Output the (x, y) coordinate of the center of the cell containing the given text.  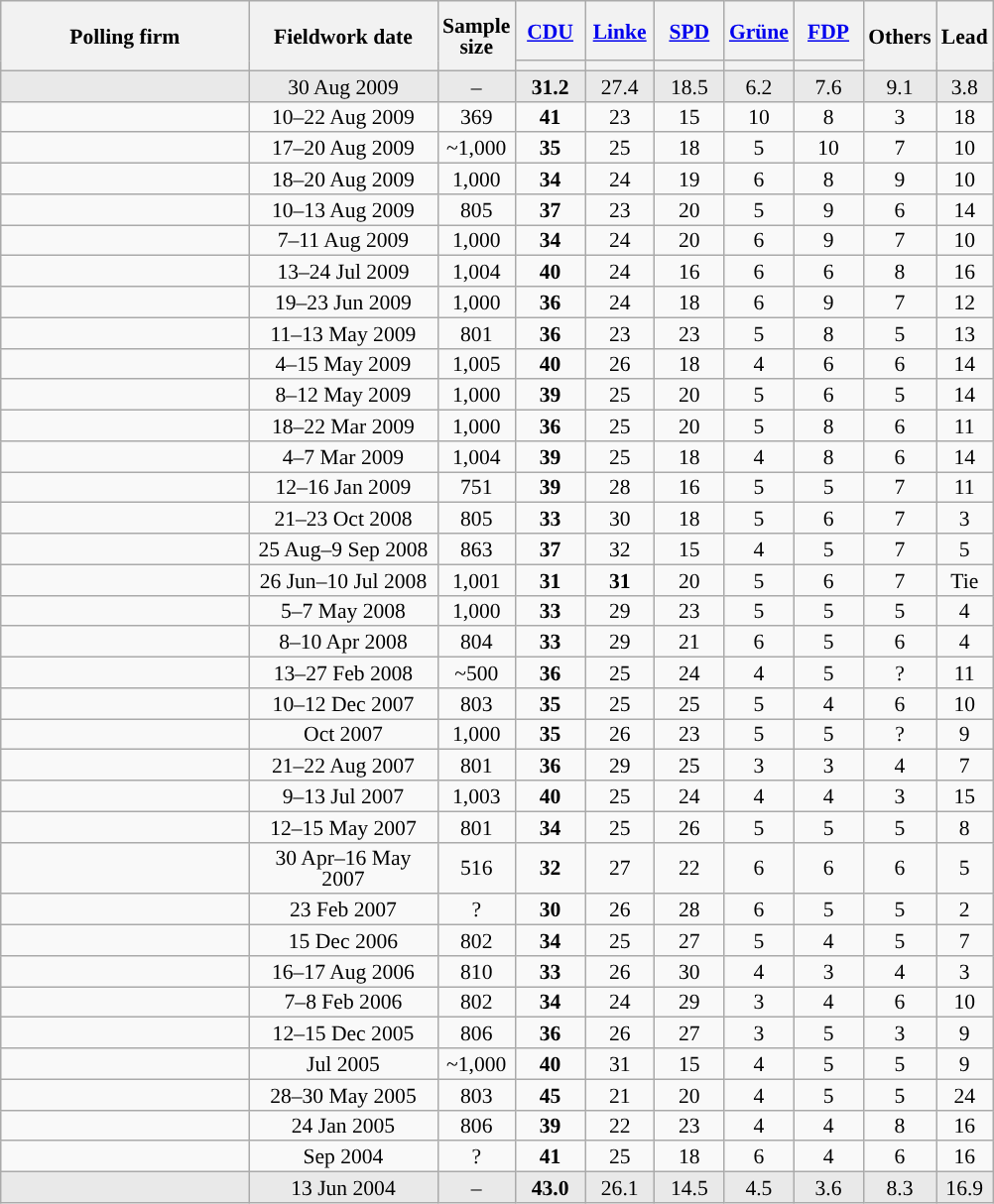
18–22 Mar 2009 (343, 426)
19 (689, 179)
7–11 Aug 2009 (343, 240)
516 (476, 868)
~500 (476, 672)
SPD (689, 31)
FDP (828, 31)
810 (476, 972)
13–24 Jul 2009 (343, 272)
15 Dec 2006 (343, 940)
17–20 Aug 2009 (343, 149)
28–30 May 2005 (343, 1095)
12–16 Jan 2009 (343, 488)
45 (550, 1095)
6.2 (759, 85)
3.6 (828, 1188)
Samplesize (476, 36)
13 (964, 333)
25 Aug–9 Sep 2008 (343, 549)
19–23 Jun 2009 (343, 301)
7–8 Feb 2006 (343, 1002)
30 Aug 2009 (343, 85)
Oct 2007 (343, 734)
16.9 (964, 1188)
24 Jan 2005 (343, 1125)
23 Feb 2007 (343, 910)
16–17 Aug 2006 (343, 972)
2 (964, 910)
Others (900, 36)
43.0 (550, 1188)
Sep 2004 (343, 1156)
CDU (550, 31)
18–20 Aug 2009 (343, 179)
21–22 Aug 2007 (343, 766)
30 Apr–16 May 2007 (343, 868)
Linke (620, 31)
Grüne (759, 31)
751 (476, 488)
26.1 (620, 1188)
Lead (964, 36)
10–22 Aug 2009 (343, 117)
26 Jun–10 Jul 2008 (343, 579)
8–10 Apr 2008 (343, 643)
27.4 (620, 85)
5–7 May 2008 (343, 611)
9–13 Jul 2007 (343, 795)
4–7 Mar 2009 (343, 456)
12 (964, 301)
7.6 (828, 85)
1,001 (476, 579)
31.2 (550, 85)
12–15 Dec 2005 (343, 1033)
1,003 (476, 795)
8–12 May 2009 (343, 395)
863 (476, 549)
3.8 (964, 85)
13–27 Feb 2008 (343, 672)
8.3 (900, 1188)
14.5 (689, 1188)
12–15 May 2007 (343, 827)
13 Jun 2004 (343, 1188)
4.5 (759, 1188)
9.1 (900, 85)
Tie (964, 579)
18.5 (689, 85)
804 (476, 643)
369 (476, 117)
1,005 (476, 363)
10–12 Dec 2007 (343, 704)
4–15 May 2009 (343, 363)
21–23 Oct 2008 (343, 518)
11–13 May 2009 (343, 333)
10–13 Aug 2009 (343, 210)
Jul 2005 (343, 1063)
Polling firm (125, 36)
Fieldwork date (343, 36)
